Extract the (X, Y) coordinate from the center of the cell holding the provided text.  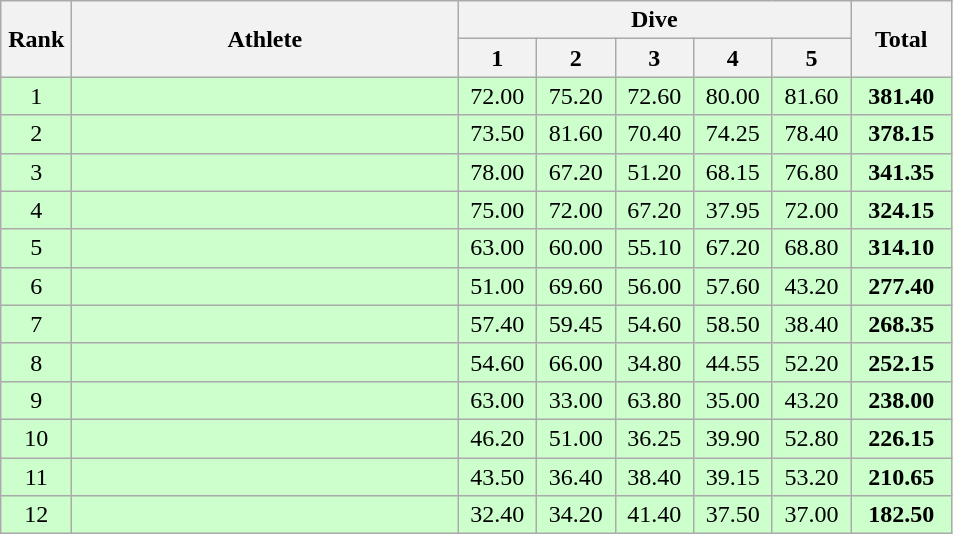
78.00 (498, 172)
8 (36, 362)
Rank (36, 39)
10 (36, 438)
36.40 (576, 477)
52.20 (812, 362)
32.40 (498, 515)
34.20 (576, 515)
76.80 (812, 172)
268.35 (902, 324)
69.60 (576, 286)
55.10 (654, 248)
7 (36, 324)
75.20 (576, 96)
210.65 (902, 477)
68.15 (734, 172)
73.50 (498, 134)
341.35 (902, 172)
46.20 (498, 438)
381.40 (902, 96)
182.50 (902, 515)
Dive (654, 20)
41.40 (654, 515)
52.80 (812, 438)
11 (36, 477)
277.40 (902, 286)
58.50 (734, 324)
37.00 (812, 515)
51.20 (654, 172)
6 (36, 286)
44.55 (734, 362)
72.60 (654, 96)
314.10 (902, 248)
56.00 (654, 286)
34.80 (654, 362)
75.00 (498, 210)
37.50 (734, 515)
70.40 (654, 134)
Total (902, 39)
63.80 (654, 400)
80.00 (734, 96)
39.15 (734, 477)
226.15 (902, 438)
36.25 (654, 438)
53.20 (812, 477)
37.95 (734, 210)
66.00 (576, 362)
39.90 (734, 438)
33.00 (576, 400)
74.25 (734, 134)
43.50 (498, 477)
68.80 (812, 248)
78.40 (812, 134)
35.00 (734, 400)
59.45 (576, 324)
324.15 (902, 210)
57.40 (498, 324)
60.00 (576, 248)
238.00 (902, 400)
378.15 (902, 134)
57.60 (734, 286)
Athlete (265, 39)
9 (36, 400)
12 (36, 515)
252.15 (902, 362)
